Return (x, y) of the center of cell containing provided text 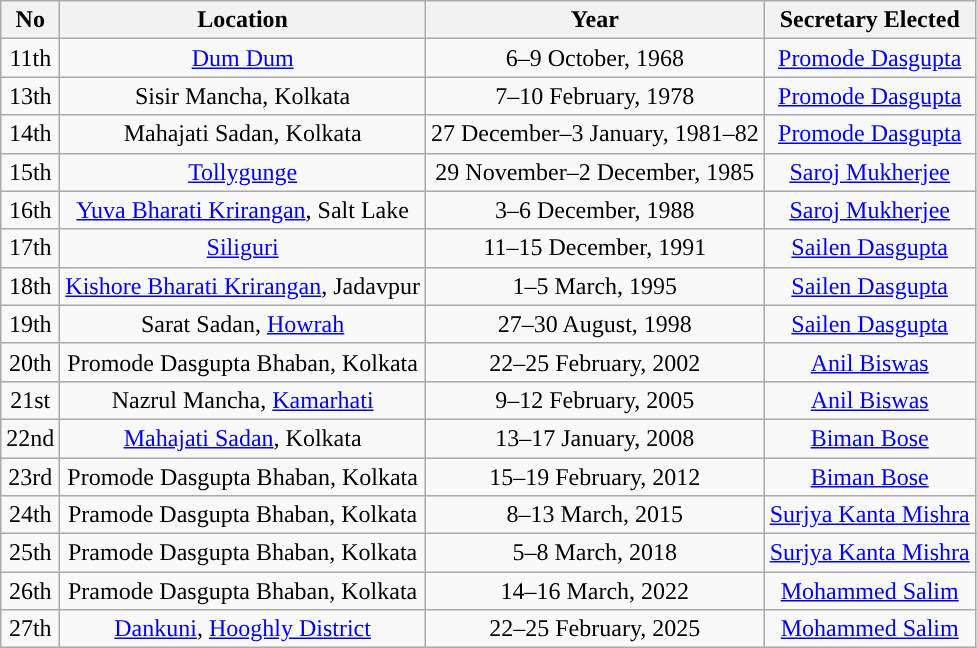
13–17 January, 2008 (594, 438)
11–15 December, 1991 (594, 248)
27 December–3 January, 1981–82 (594, 134)
16th (30, 210)
Sisir Mancha, Kolkata (243, 96)
23rd (30, 477)
15th (30, 172)
24th (30, 515)
8–13 March, 2015 (594, 515)
3–6 December, 1988 (594, 210)
Year (594, 20)
5–8 March, 2018 (594, 553)
Dankuni, Hooghly District (243, 629)
26th (30, 591)
Sarat Sadan, Howrah (243, 324)
25th (30, 553)
Yuva Bharati Krirangan, Salt Lake (243, 210)
9–12 February, 2005 (594, 400)
18th (30, 286)
7–10 February, 1978 (594, 96)
Secretary Elected (870, 20)
Dum Dum (243, 58)
17th (30, 248)
29 November–2 December, 1985 (594, 172)
6–9 October, 1968 (594, 58)
19th (30, 324)
No (30, 20)
14–16 March, 2022 (594, 591)
13th (30, 96)
27th (30, 629)
Kishore Bharati Krirangan, Jadavpur (243, 286)
Siliguri (243, 248)
20th (30, 362)
Location (243, 20)
14th (30, 134)
27–30 August, 1998 (594, 324)
Tollygunge (243, 172)
11th (30, 58)
22nd (30, 438)
22–25 February, 2002 (594, 362)
Nazrul Mancha, Kamarhati (243, 400)
1–5 March, 1995 (594, 286)
22–25 February, 2025 (594, 629)
15–19 February, 2012 (594, 477)
21st (30, 400)
